Output the (x, y) coordinate of the center of the cell containing the given text.  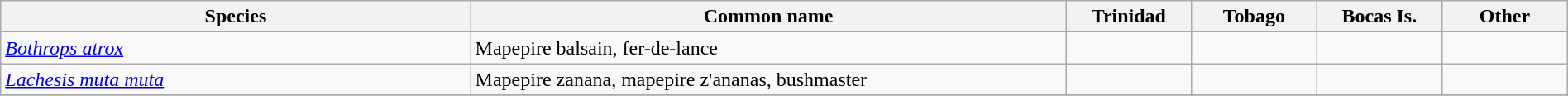
Species (236, 17)
Mapepire balsain, fer-de-lance (768, 48)
Other (1505, 17)
Bocas Is. (1379, 17)
Trinidad (1129, 17)
Tobago (1255, 17)
Mapepire zanana, mapepire z'ananas, bushmaster (768, 79)
Common name (768, 17)
Lachesis muta muta (236, 79)
Bothrops atrox (236, 48)
